For the text-containing cell, return its midpoint in (x, y) coordinate format. 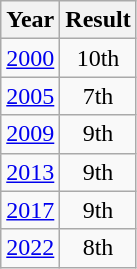
7th (98, 96)
2017 (30, 210)
2022 (30, 248)
Year (30, 20)
2005 (30, 96)
2000 (30, 58)
Result (98, 20)
10th (98, 58)
8th (98, 248)
2009 (30, 134)
2013 (30, 172)
